Return the [x, y] coordinate for the center point of the cell that contains the specified text.  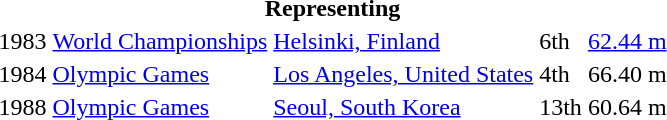
Los Angeles, United States [404, 74]
4th [561, 74]
6th [561, 41]
Olympic Games [160, 74]
Helsinki, Finland [404, 41]
World Championships [160, 41]
